Output the [X, Y] coordinate of the center of the cell containing the given text.  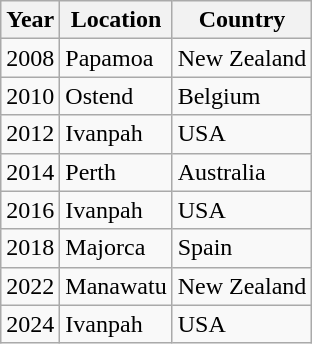
Majorca [116, 248]
2022 [30, 286]
Perth [116, 172]
2008 [30, 58]
2024 [30, 324]
Papamoa [116, 58]
Year [30, 20]
Belgium [242, 96]
Location [116, 20]
Country [242, 20]
2014 [30, 172]
Australia [242, 172]
2016 [30, 210]
Manawatu [116, 286]
2010 [30, 96]
2012 [30, 134]
Ostend [116, 96]
Spain [242, 248]
2018 [30, 248]
